Scan for the cell matching the given text and deliver its (x, y) coordinate at center. 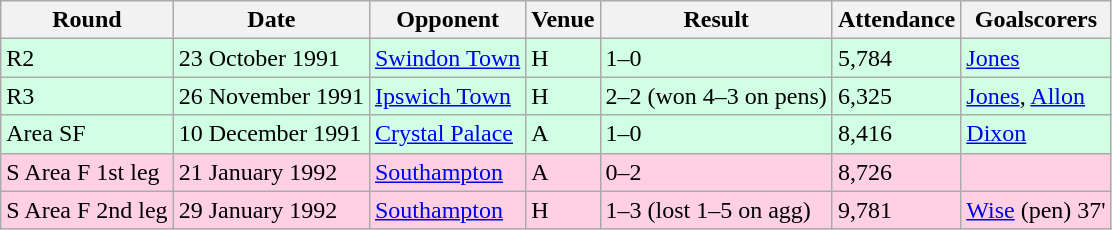
S Area F 2nd leg (87, 210)
Goalscorers (1036, 20)
R3 (87, 96)
Date (271, 20)
9,781 (896, 210)
Round (87, 20)
Jones (1036, 58)
Venue (563, 20)
S Area F 1st leg (87, 172)
21 January 1992 (271, 172)
Opponent (447, 20)
Area SF (87, 134)
Attendance (896, 20)
8,416 (896, 134)
Dixon (1036, 134)
Jones, Allon (1036, 96)
1–3 (lost 1–5 on agg) (716, 210)
26 November 1991 (271, 96)
0–2 (716, 172)
Crystal Palace (447, 134)
8,726 (896, 172)
Wise (pen) 37' (1036, 210)
2–2 (won 4–3 on pens) (716, 96)
5,784 (896, 58)
Swindon Town (447, 58)
Ipswich Town (447, 96)
Result (716, 20)
23 October 1991 (271, 58)
R2 (87, 58)
29 January 1992 (271, 210)
10 December 1991 (271, 134)
6,325 (896, 96)
